Search for the cell housing the specified text and yield its (X, Y) center coordinate. 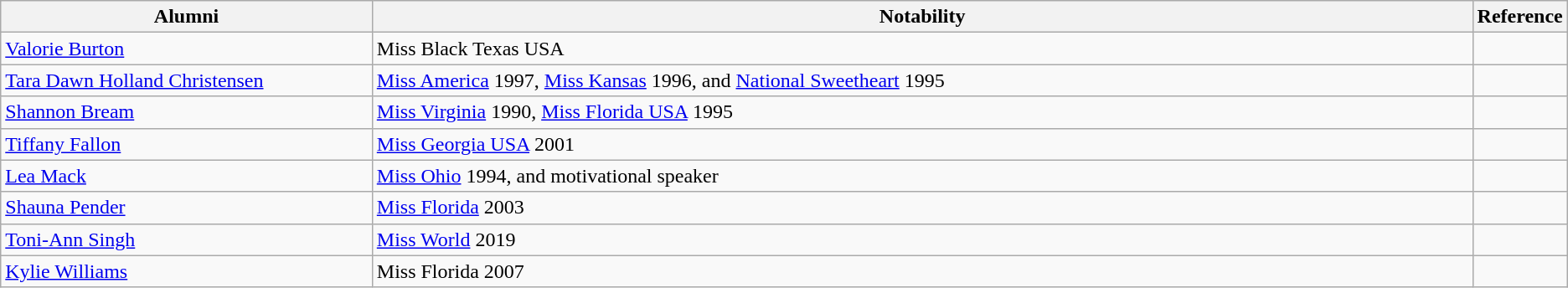
Miss Florida 2007 (922, 271)
Tara Dawn Holland Christensen (187, 80)
Miss Georgia USA 2001 (922, 144)
Alumni (187, 17)
Miss Virginia 1990, Miss Florida USA 1995 (922, 112)
Tiffany Fallon (187, 144)
Lea Mack (187, 176)
Shauna Pender (187, 208)
Valorie Burton (187, 49)
Miss Ohio 1994, and motivational speaker (922, 176)
Miss Black Texas USA (922, 49)
Kylie Williams (187, 271)
Reference (1519, 17)
Miss America 1997, Miss Kansas 1996, and National Sweetheart 1995 (922, 80)
Notability (922, 17)
Miss World 2019 (922, 239)
Shannon Bream (187, 112)
Miss Florida 2003 (922, 208)
Toni-Ann Singh (187, 239)
